Scan for the cell matching the given text and deliver its (x, y) coordinate at center. 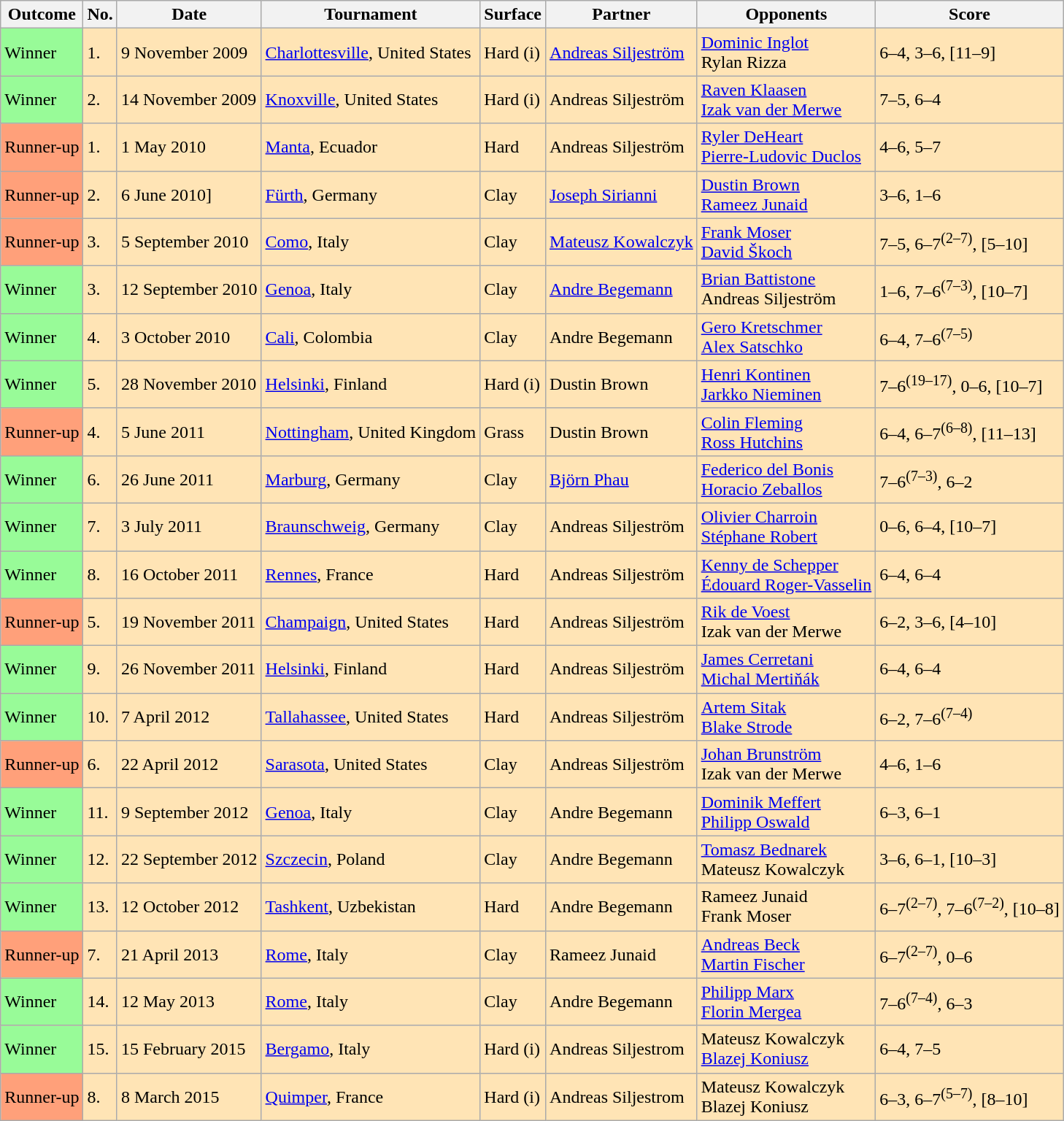
3 July 2011 (189, 527)
Marburg, Germany (371, 479)
6–7(2–7), 0–6 (970, 955)
Opponents (787, 15)
Tashkent, Uzbekistan (371, 906)
1 May 2010 (189, 147)
Gero Kretschmer Alex Satschko (787, 337)
Braunschweig, Germany (371, 527)
Fürth, Germany (371, 194)
Szczecin, Poland (371, 860)
Johan Brunström Izak van der Merwe (787, 765)
Cali, Colombia (371, 337)
6–4, 3–6, [11–9] (970, 53)
Manta, Ecuador (371, 147)
6–4, 7–5 (970, 1049)
Mateusz Kowalczyk (622, 242)
Andreas Beck Martin Fischer (787, 955)
Federico del Bonis Horacio Zeballos (787, 479)
Tournament (371, 15)
Outcome (42, 15)
Knoxville, United States (371, 99)
Colin Fleming Ross Hutchins (787, 432)
Dominik Meffert Philipp Oswald (787, 812)
No. (100, 15)
14. (100, 1001)
Brian Battistone Andreas Siljeström (787, 289)
14 November 2009 (189, 99)
6–3, 6–1 (970, 812)
Tomasz Bednarek Mateusz Kowalczyk (787, 860)
Ryler DeHeart Pierre-Ludovic Duclos (787, 147)
Partner (622, 15)
5 June 2011 (189, 432)
21 April 2013 (189, 955)
22 April 2012 (189, 765)
12 September 2010 (189, 289)
13. (100, 906)
26 June 2011 (189, 479)
Date (189, 15)
Olivier Charroin Stéphane Robert (787, 527)
19 November 2011 (189, 622)
James Cerretani Michal Mertiňák (787, 670)
Philipp Marx Florin Mergea (787, 1001)
Rik de Voest Izak van der Merwe (787, 622)
Henri Kontinen Jarkko Nieminen (787, 384)
Charlottesville, United States (371, 53)
Score (970, 15)
6–2, 3–6, [4–10] (970, 622)
0–6, 6–4, [10–7] (970, 527)
7–6(7–4), 6–3 (970, 1001)
28 November 2010 (189, 384)
3 October 2010 (189, 337)
4–6, 5–7 (970, 147)
Grass (513, 432)
Como, Italy (371, 242)
7–5, 6–7(2–7), [5–10] (970, 242)
9 November 2009 (189, 53)
3–6, 6–1, [10–3] (970, 860)
5 September 2010 (189, 242)
Dominic Inglot Rylan Rizza (787, 53)
Joseph Sirianni (622, 194)
Dustin Brown Rameez Junaid (787, 194)
Kenny de Schepper Édouard Roger-Vasselin (787, 574)
6–7(2–7), 7–6(7–2), [10–8] (970, 906)
Quimper, France (371, 1096)
6–4, 7–6(7–5) (970, 337)
12 May 2013 (189, 1001)
Rameez Junaid Frank Moser (787, 906)
3–6, 1–6 (970, 194)
6 June 2010] (189, 194)
Surface (513, 15)
10. (100, 717)
15 February 2015 (189, 1049)
7–6(7–3), 6–2 (970, 479)
Rameez Junaid (622, 955)
Champaign, United States (371, 622)
Rennes, France (371, 574)
9 September 2012 (189, 812)
9. (100, 670)
7–6(19–17), 0–6, [10–7] (970, 384)
Bergamo, Italy (371, 1049)
6–3, 6–7(5–7), [8–10] (970, 1096)
Frank Moser David Škoch (787, 242)
7 April 2012 (189, 717)
Sarasota, United States (371, 765)
Tallahassee, United States (371, 717)
16 October 2011 (189, 574)
8 March 2015 (189, 1096)
22 September 2012 (189, 860)
12. (100, 860)
Artem Sitak Blake Strode (787, 717)
1–6, 7–6(7–3), [10–7] (970, 289)
4–6, 1–6 (970, 765)
12 October 2012 (189, 906)
15. (100, 1049)
26 November 2011 (189, 670)
11. (100, 812)
6–4, 6–7(6–8), [11–13] (970, 432)
6–2, 7–6(7–4) (970, 717)
Nottingham, United Kingdom (371, 432)
Björn Phau (622, 479)
Raven Klaasen Izak van der Merwe (787, 99)
7–5, 6–4 (970, 99)
